Detect which cell encompasses the target text, then output its [x, y] center coordinate. 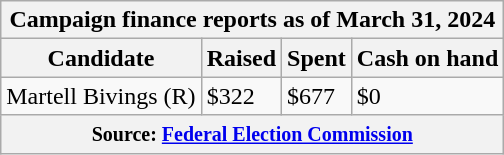
Martell Bivings (R) [101, 96]
Campaign finance reports as of March 31, 2024 [252, 20]
Spent [317, 58]
Cash on hand [427, 58]
Raised [241, 58]
$322 [241, 96]
$0 [427, 96]
$677 [317, 96]
Candidate [101, 58]
Source: Federal Election Commission [252, 134]
